Search for the cell housing the specified text and yield its (X, Y) center coordinate. 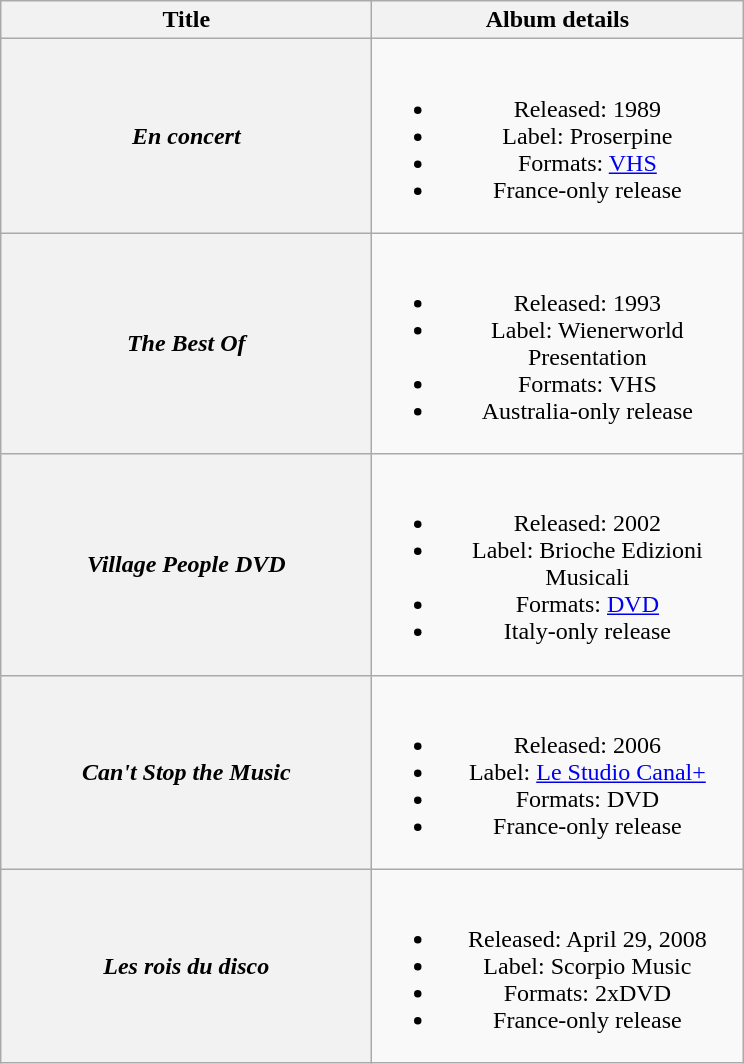
Released: 1989Label: ProserpineFormats: VHSFrance-only release (558, 136)
En concert (186, 136)
Released: 2002Label: Brioche Edizioni MusicaliFormats: DVDItaly-only release (558, 564)
Album details (558, 20)
Village People DVD (186, 564)
Can't Stop the Music (186, 772)
Released: April 29, 2008Label: Scorpio MusicFormats: 2xDVDFrance-only release (558, 966)
The Best Of (186, 344)
Les rois du disco (186, 966)
Released: 2006Label: Le Studio Canal+Formats: DVDFrance-only release (558, 772)
Title (186, 20)
Released: 1993Label: Wienerworld PresentationFormats: VHSAustralia-only release (558, 344)
